Pinpoint the cell where the given text exists, returning its (X, Y) midpoint coordinate. 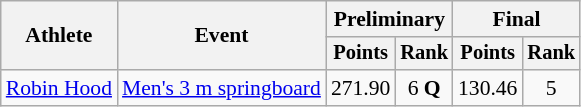
271.90 (360, 88)
Preliminary (390, 19)
5 (551, 88)
130.46 (488, 88)
Final (516, 19)
6 Q (424, 88)
Men's 3 m springboard (222, 88)
Athlete (59, 36)
Event (222, 36)
Robin Hood (59, 88)
